Return the (x, y) coordinate for the center point of the cell that contains the specified text.  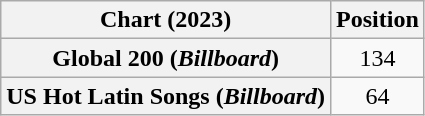
134 (378, 58)
64 (378, 96)
Position (378, 20)
Chart (2023) (166, 20)
Global 200 (Billboard) (166, 58)
US Hot Latin Songs (Billboard) (166, 96)
